Identify which cell holds the provided text, then report its [x, y] central coordinate. 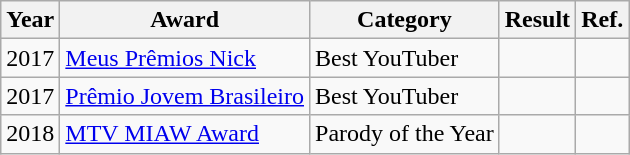
Prêmio Jovem Brasileiro [185, 96]
Year [30, 20]
Result [537, 20]
Ref. [602, 20]
Meus Prêmios Nick [185, 58]
2018 [30, 134]
Parody of the Year [405, 134]
MTV MIAW Award [185, 134]
Award [185, 20]
Category [405, 20]
